Return (x, y) of the center of cell containing provided text 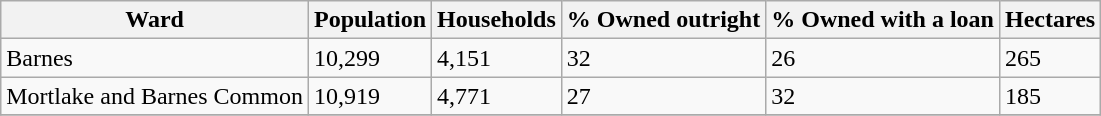
27 (663, 96)
10,919 (370, 96)
% Owned outright (663, 20)
4,771 (497, 96)
265 (1050, 58)
Population (370, 20)
Households (497, 20)
Hectares (1050, 20)
185 (1050, 96)
Ward (155, 20)
26 (883, 58)
10,299 (370, 58)
Barnes (155, 58)
Mortlake and Barnes Common (155, 96)
% Owned with a loan (883, 20)
4,151 (497, 58)
